Pinpoint the cell where the given text exists, returning its [X, Y] midpoint coordinate. 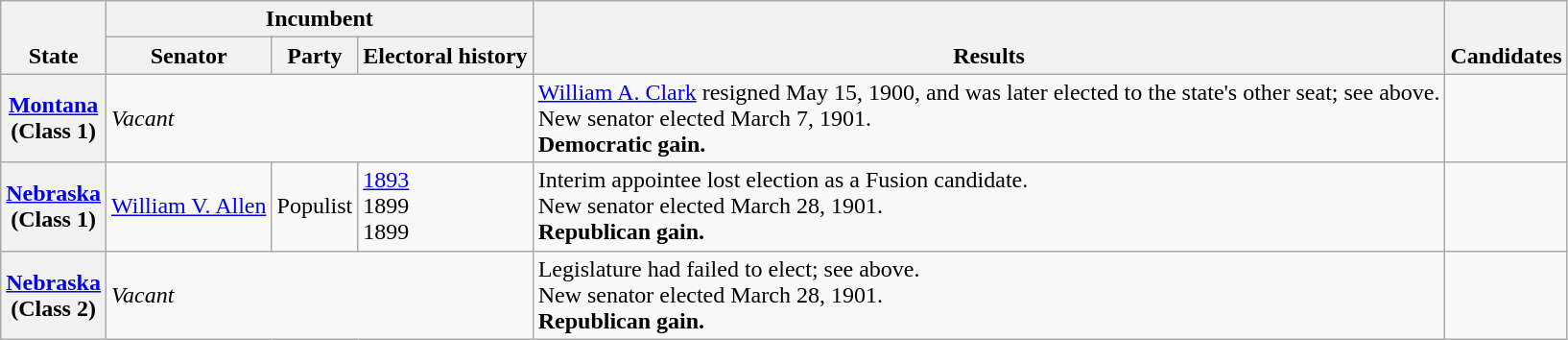
State [54, 37]
William A. Clark resigned May 15, 1900, and was later elected to the state's other seat; see above.New senator elected March 7, 1901.Democratic gain. [988, 118]
Populist [315, 206]
Electoral history [445, 56]
Candidates [1507, 37]
Results [988, 37]
Legislature had failed to elect; see above.New senator elected March 28, 1901.Republican gain. [988, 295]
18931899 1899 [445, 206]
Interim appointee lost election as a Fusion candidate.New senator elected March 28, 1901.Republican gain. [988, 206]
Nebraska(Class 2) [54, 295]
Party [315, 56]
Senator [188, 56]
William V. Allen [188, 206]
Incumbent [319, 19]
Montana(Class 1) [54, 118]
Nebraska(Class 1) [54, 206]
